Return the [X, Y] coordinate for the center point of the cell that contains the specified text.  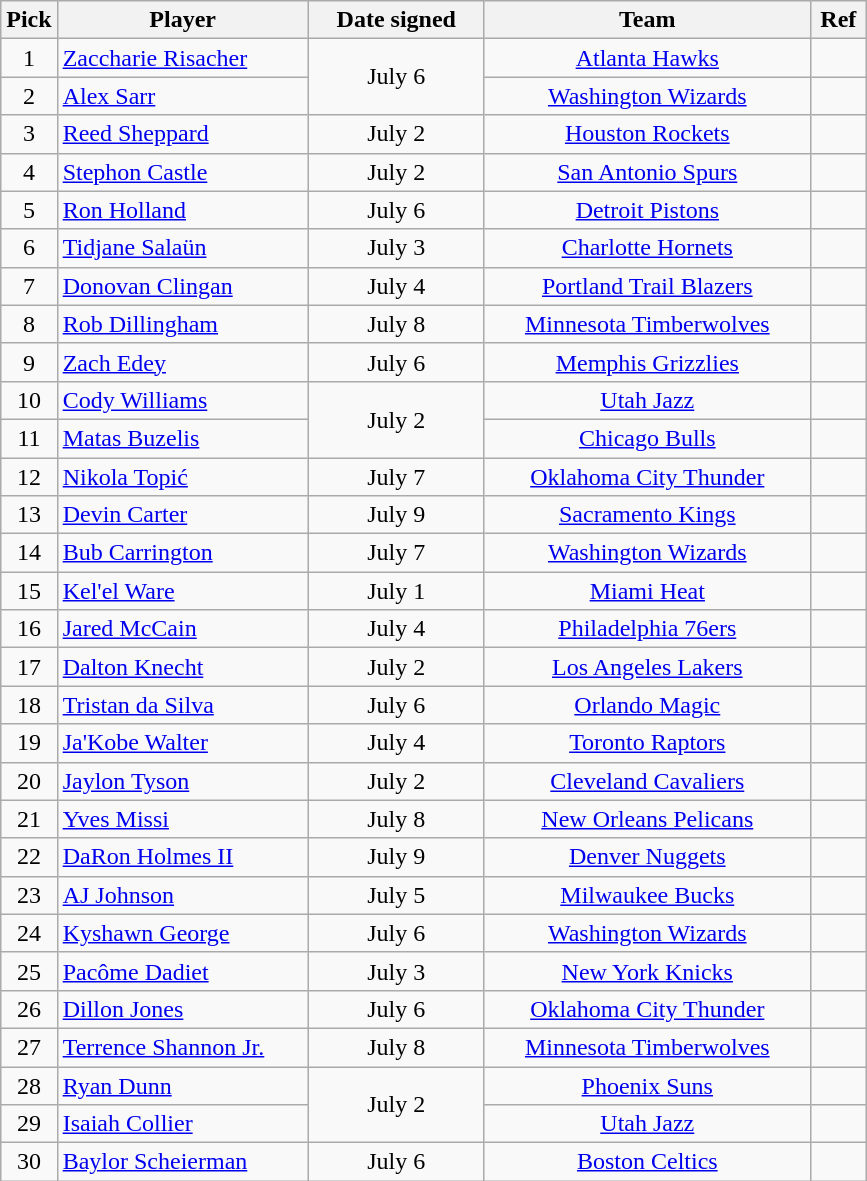
Ron Holland [182, 210]
6 [29, 248]
Zach Edey [182, 362]
Charlotte Hornets [647, 248]
17 [29, 667]
22 [29, 857]
DaRon Holmes II [182, 857]
13 [29, 515]
Baylor Scheierman [182, 1162]
Dillon Jones [182, 1009]
27 [29, 1047]
9 [29, 362]
Detroit Pistons [647, 210]
Reed Sheppard [182, 134]
Team [647, 20]
Denver Nuggets [647, 857]
Tidjane Salaün [182, 248]
Sacramento Kings [647, 515]
Toronto Raptors [647, 743]
20 [29, 781]
Donovan Clingan [182, 286]
25 [29, 971]
Miami Heat [647, 591]
Date signed [396, 20]
Devin Carter [182, 515]
18 [29, 705]
New Orleans Pelicans [647, 819]
Terrence Shannon Jr. [182, 1047]
Tristan da Silva [182, 705]
Portland Trail Blazers [647, 286]
5 [29, 210]
7 [29, 286]
Dalton Knecht [182, 667]
26 [29, 1009]
4 [29, 172]
Matas Buzelis [182, 438]
Boston Celtics [647, 1162]
Pacôme Dadiet [182, 971]
3 [29, 134]
Cody Williams [182, 400]
July 1 [396, 591]
Los Angeles Lakers [647, 667]
Nikola Topić [182, 477]
Bub Carrington [182, 553]
Player [182, 20]
Ryan Dunn [182, 1085]
New York Knicks [647, 971]
30 [29, 1162]
San Antonio Spurs [647, 172]
Stephon Castle [182, 172]
12 [29, 477]
Orlando Magic [647, 705]
Atlanta Hawks [647, 58]
19 [29, 743]
8 [29, 324]
Phoenix Suns [647, 1085]
10 [29, 400]
15 [29, 591]
Ja'Kobe Walter [182, 743]
21 [29, 819]
Pick [29, 20]
Kel'el Ware [182, 591]
Cleveland Cavaliers [647, 781]
2 [29, 96]
29 [29, 1124]
July 5 [396, 895]
Rob Dillingham [182, 324]
1 [29, 58]
Jaylon Tyson [182, 781]
14 [29, 553]
11 [29, 438]
Memphis Grizzlies [647, 362]
24 [29, 933]
Houston Rockets [647, 134]
Chicago Bulls [647, 438]
Kyshawn George [182, 933]
Milwaukee Bucks [647, 895]
Alex Sarr [182, 96]
AJ Johnson [182, 895]
Jared McCain [182, 629]
Ref [838, 20]
28 [29, 1085]
23 [29, 895]
Isaiah Collier [182, 1124]
Zaccharie Risacher [182, 58]
16 [29, 629]
Philadelphia 76ers [647, 629]
Yves Missi [182, 819]
